Detect which cell encompasses the target text, then output its [X, Y] center coordinate. 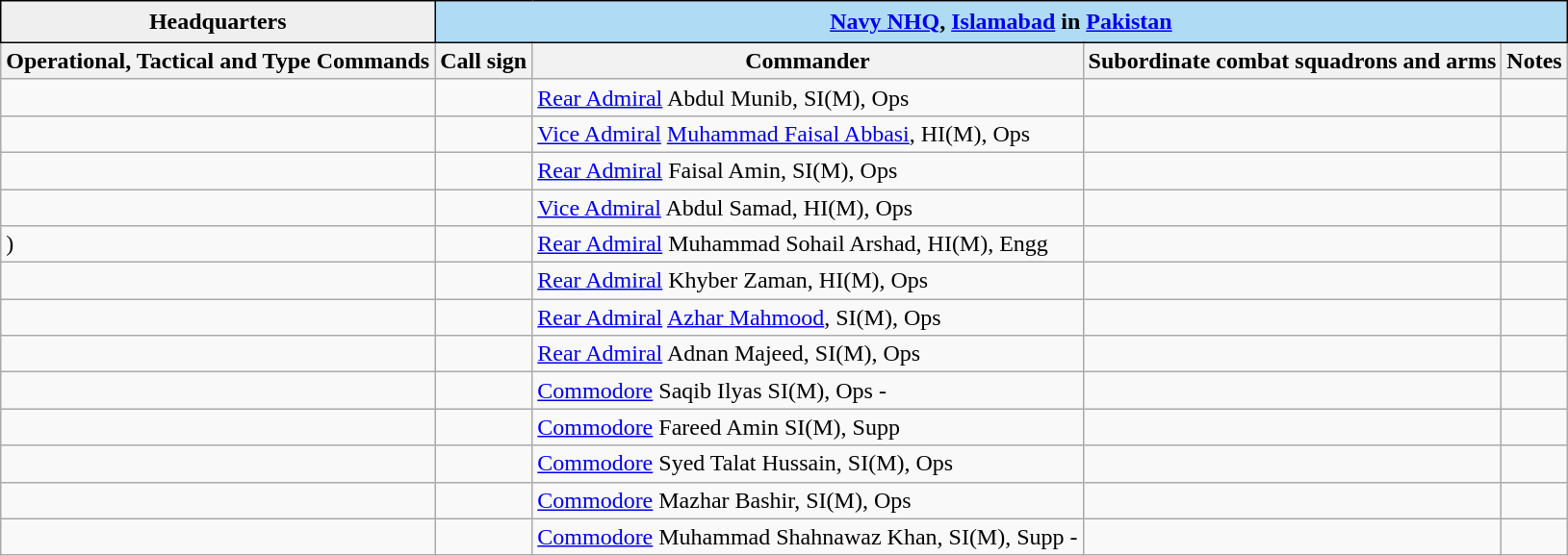
Rear Admiral Abdul Munib, SI(M), Ops [808, 97]
Navy NHQ, Islamabad in Pakistan [1001, 22]
Commodore Muhammad Shahnawaz Khan, SI(M), Supp - [808, 537]
Headquarters [218, 22]
) [218, 244]
Vice Admiral Muhammad Faisal Abbasi, HI(M), Ops [808, 134]
Operational, Tactical and Type Commands [218, 61]
Rear Admiral Faisal Amin, SI(M), Ops [808, 170]
Commodore Fareed Amin SI(M), Supp [808, 427]
Subordinate combat squadrons and arms [1292, 61]
Notes [1534, 61]
Commodore Saqib Ilyas SI(M), Ops - [808, 391]
Commodore Mazhar Bashir, SI(M), Ops [808, 500]
Vice Admiral Abdul Samad, HI(M), Ops [808, 207]
Commodore Syed Talat Hussain, SI(M), Ops [808, 464]
Rear Admiral Khyber Zaman, HI(M), Ops [808, 281]
Call sign [483, 61]
Rear Admiral Azhar Mahmood, SI(M), Ops [808, 317]
Rear Admiral Adnan Majeed, SI(M), Ops [808, 354]
Commander [808, 61]
Rear Admiral Muhammad Sohail Arshad, HI(M), Engg [808, 244]
